Return the (X, Y) coordinate for the center point of the cell that contains the specified text.  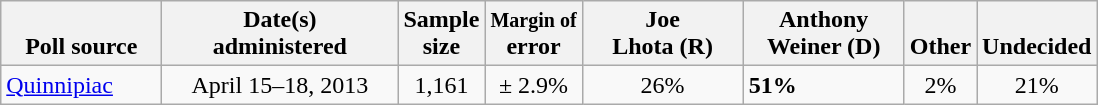
2% (940, 85)
Samplesize (442, 34)
Other (940, 34)
26% (662, 85)
Margin oferror (534, 34)
51% (824, 85)
Poll source (82, 34)
JoeLhota (R) (662, 34)
Quinnipiac (82, 85)
AnthonyWeiner (D) (824, 34)
1,161 (442, 85)
April 15–18, 2013 (280, 85)
Undecided (1037, 34)
21% (1037, 85)
± 2.9% (534, 85)
Date(s)administered (280, 34)
